Locate the cell with the specified text and output its (x, y) center coordinate. 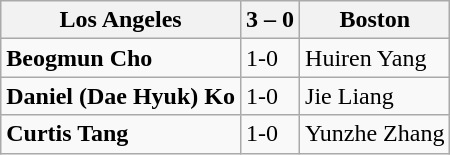
Los Angeles (121, 20)
Boston (375, 20)
Daniel (Dae Hyuk) Ko (121, 96)
Curtis Tang (121, 134)
Jie Liang (375, 96)
Beogmun Cho (121, 58)
Huiren Yang (375, 58)
Yunzhe Zhang (375, 134)
3 – 0 (270, 20)
